Return the (X, Y) coordinate for the center point of the cell that contains the specified text.  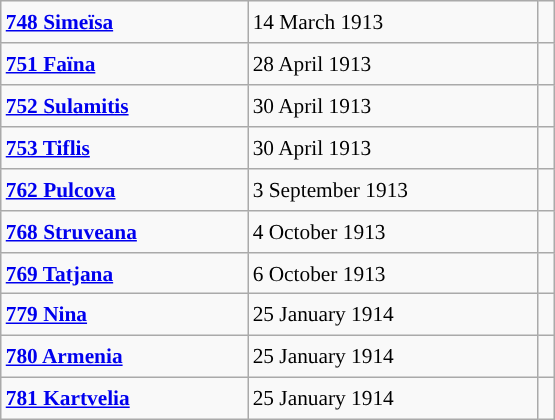
768 Struveana (124, 231)
14 March 1913 (392, 22)
781 Kartvelia (124, 399)
4 October 1913 (392, 231)
748 Simeïsa (124, 22)
753 Tiflis (124, 148)
751 Faïna (124, 64)
3 September 1913 (392, 189)
769 Tatjana (124, 273)
779 Nina (124, 315)
6 October 1913 (392, 273)
28 April 1913 (392, 64)
752 Sulamitis (124, 106)
780 Armenia (124, 357)
762 Pulcova (124, 189)
